Determine the [X, Y] coordinate at the center of the cell enclosing the given text.  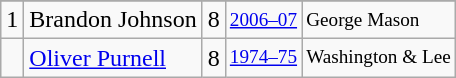
Oliver Purnell [113, 58]
1974–75 [263, 58]
1 [12, 20]
George Mason [379, 20]
2006–07 [263, 20]
Brandon Johnson [113, 20]
Washington & Lee [379, 58]
